Scan for the cell matching the given text and deliver its (x, y) coordinate at center. 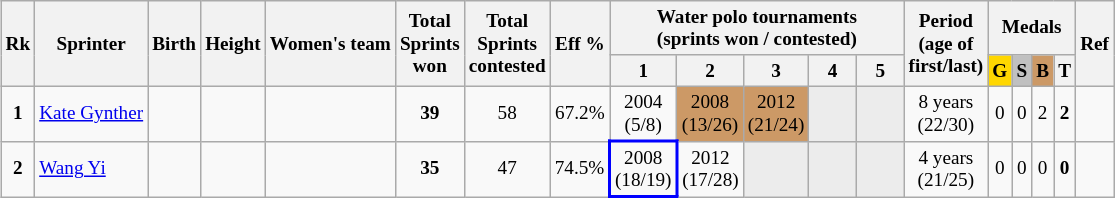
Kate Gynther (92, 114)
35 (430, 169)
4 years(21/25) (946, 169)
58 (507, 114)
3 (776, 71)
TotalSprintswon (430, 44)
5 (880, 71)
TotalSprintscontested (507, 44)
4 (833, 71)
8 years(22/30) (946, 114)
74.5% (580, 169)
39 (430, 114)
Medals (1032, 28)
Eff % (580, 44)
Water polo tournaments(sprints won / contested) (757, 28)
2008(13/26) (710, 114)
Sprinter (92, 44)
S (1022, 71)
2004(5/8) (644, 114)
67.2% (580, 114)
Ref (1095, 44)
2012(21/24) (776, 114)
47 (507, 169)
Rk (18, 44)
Wang Yi (92, 169)
G (1000, 71)
Height (234, 44)
Women's team (330, 44)
B (1043, 71)
T (1065, 71)
Birth (174, 44)
2008(18/19) (644, 169)
2012(17/28) (710, 169)
Period(age offirst/last) (946, 44)
